Locate the cell with the specified text and output its [x, y] center coordinate. 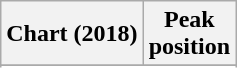
Peak position [189, 34]
Chart (2018) [72, 34]
